Identify which cell holds the provided text, then report its [x, y] central coordinate. 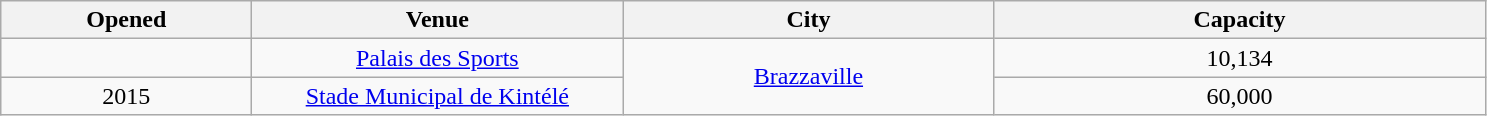
2015 [126, 96]
Palais des Sports [438, 58]
60,000 [1240, 96]
Stade Municipal de Kintélé [438, 96]
Brazzaville [808, 77]
Capacity [1240, 20]
City [808, 20]
10,134 [1240, 58]
Venue [438, 20]
Opened [126, 20]
